Detect which cell encompasses the target text, then output its [X, Y] center coordinate. 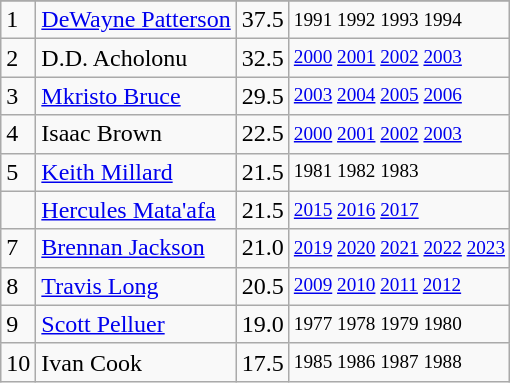
8 [18, 286]
Hercules Mata'afa [136, 210]
2009 2010 2011 2012 [399, 286]
Brennan Jackson [136, 248]
17.5 [262, 362]
Keith Millard [136, 172]
19.0 [262, 324]
2019 2020 2021 2022 2023 [399, 248]
1981 1982 1983 [399, 172]
Ivan Cook [136, 362]
37.5 [262, 20]
7 [18, 248]
2003 2004 2005 2006 [399, 96]
1 [18, 20]
9 [18, 324]
20.5 [262, 286]
3 [18, 96]
DeWayne Patterson [136, 20]
2 [18, 58]
5 [18, 172]
1977 1978 1979 1980 [399, 324]
1985 1986 1987 1988 [399, 362]
10 [18, 362]
32.5 [262, 58]
Travis Long [136, 286]
4 [18, 134]
Mkristo Bruce [136, 96]
29.5 [262, 96]
21.0 [262, 248]
2015 2016 2017 [399, 210]
1991 1992 1993 1994 [399, 20]
Isaac Brown [136, 134]
22.5 [262, 134]
Scott Pelluer [136, 324]
D.D. Acholonu [136, 58]
